For the text-containing cell, return its midpoint in (X, Y) coordinate format. 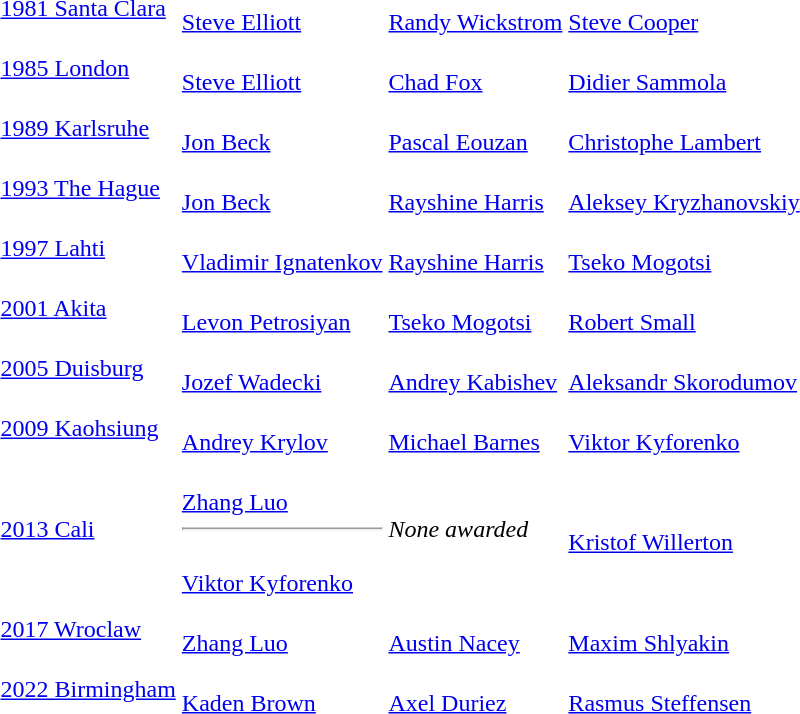
Austin Nacey (476, 630)
Michael Barnes (476, 428)
Pascal Eouzan (476, 128)
Jozef Wadecki (282, 368)
Zhang Luo Viktor Kyforenko (282, 529)
Andrey Kabishev (476, 368)
Tseko Mogotsi (476, 308)
None awarded (476, 529)
Chad Fox (476, 68)
Zhang Luo (282, 630)
Steve Elliott (282, 68)
Andrey Krylov (282, 428)
Vladimir Ignatenkov (282, 248)
Levon Petrosiyan (282, 308)
